Output the (x, y) coordinate of the center of the cell containing the given text.  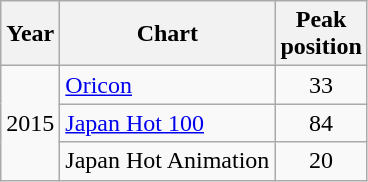
Japan Hot 100 (168, 123)
Chart (168, 34)
Japan Hot Animation (168, 161)
20 (321, 161)
Oricon (168, 85)
33 (321, 85)
Year (30, 34)
2015 (30, 123)
84 (321, 123)
Peakposition (321, 34)
